Scan for the cell matching the given text and deliver its [X, Y] coordinate at center. 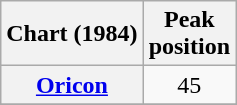
Chart (1984) [72, 34]
Peakposition [189, 34]
Oricon [72, 85]
45 [189, 85]
